Output the (X, Y) coordinate of the center of the cell containing the given text.  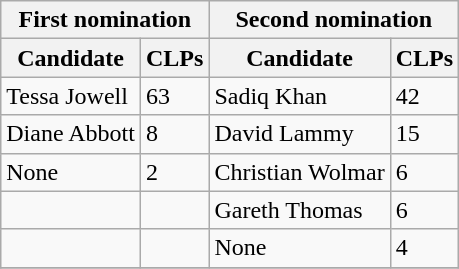
42 (424, 96)
Sadiq Khan (300, 96)
David Lammy (300, 134)
First nomination (105, 20)
63 (174, 96)
Second nomination (334, 20)
Tessa Jowell (71, 96)
Diane Abbott (71, 134)
4 (424, 248)
8 (174, 134)
Gareth Thomas (300, 210)
Christian Wolmar (300, 172)
15 (424, 134)
2 (174, 172)
